For the text-containing cell, return its midpoint in (X, Y) coordinate format. 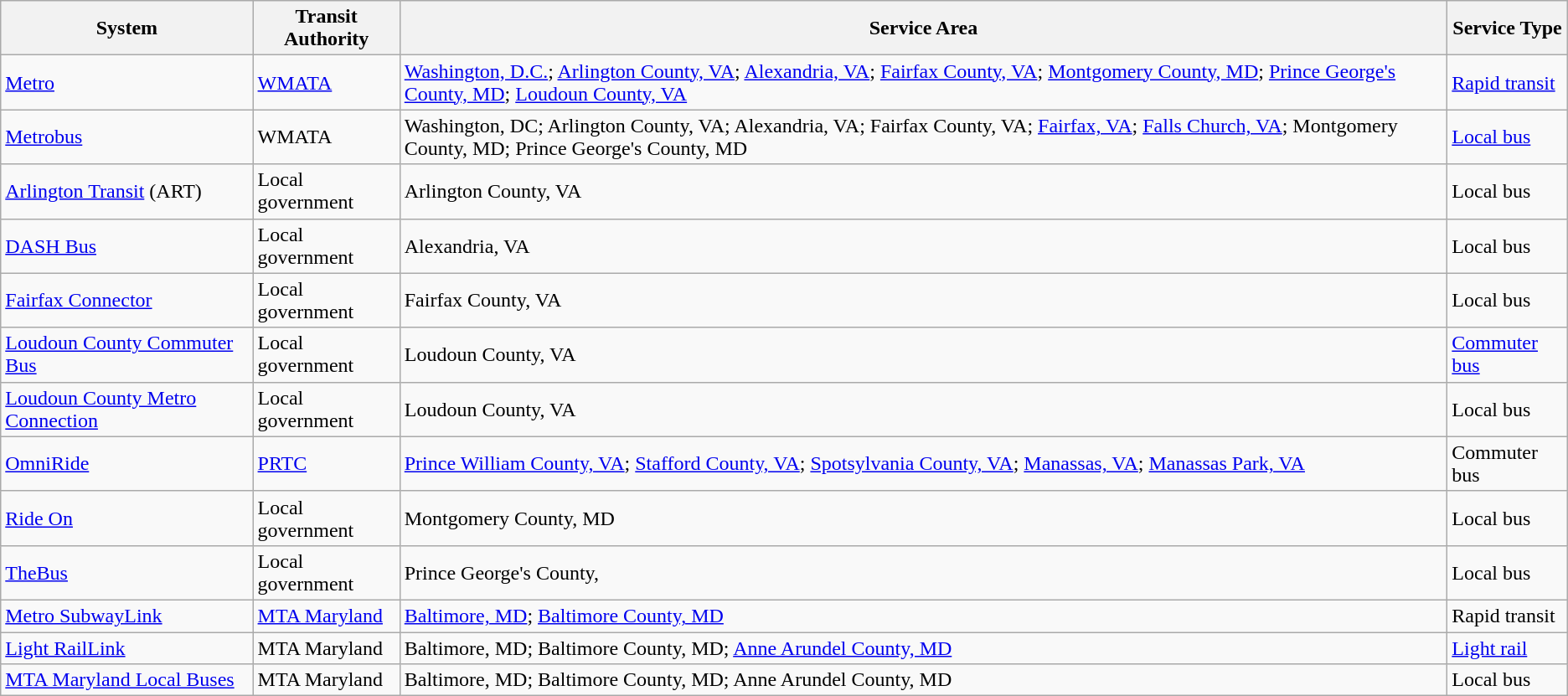
TheBus (127, 573)
Light RailLink (127, 647)
Prince William County, VA; Stafford County, VA; Spotsylvania County, VA; Manassas, VA; Manassas Park, VA (923, 464)
Alexandria, VA (923, 246)
OmniRide (127, 464)
Metro SubwayLink (127, 616)
Baltimore, MD; Baltimore County, MD (923, 616)
MTA Maryland Local Buses (127, 680)
Light rail (1508, 647)
Arlington Transit (ART) (127, 191)
Fairfax County, VA (923, 300)
Arlington County, VA (923, 191)
Metro (127, 82)
Fairfax Connector (127, 300)
Ride On (127, 518)
Metrobus (127, 137)
Service Type (1508, 28)
Loudoun County Commuter Bus (127, 355)
PRTC (327, 464)
System (127, 28)
DASH Bus (127, 246)
Transit Authority (327, 28)
Prince George's County, (923, 573)
Montgomery County, MD (923, 518)
Service Area (923, 28)
Loudoun County Metro Connection (127, 409)
Washington, D.C.; Arlington County, VA; Alexandria, VA; Fairfax County, VA; Montgomery County, MD; Prince George's County, MD; Loudoun County, VA (923, 82)
